Detect which cell encompasses the target text, then output its [x, y] center coordinate. 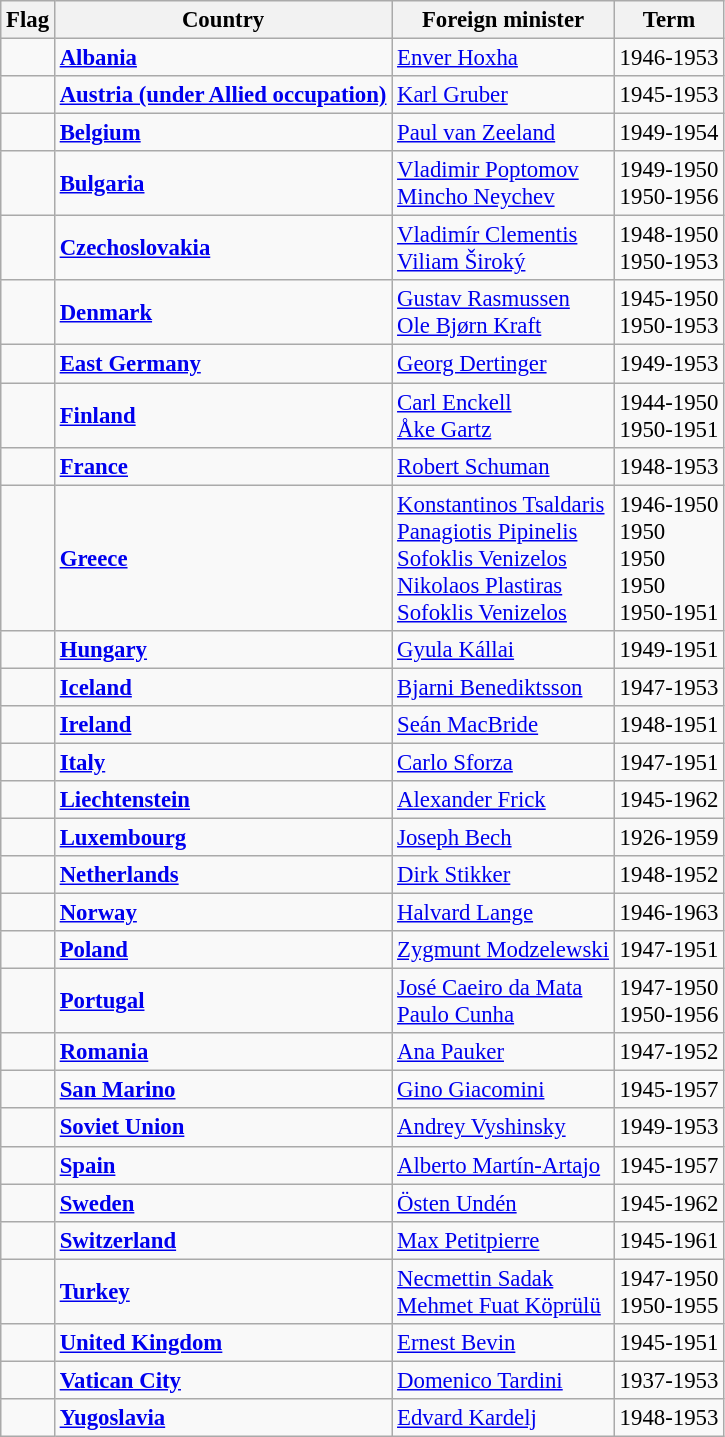
Yugoslavia [222, 1418]
1949-19501950-1956 [668, 184]
Netherlands [222, 875]
1945-1961 [668, 1240]
Halvard Lange [504, 913]
Gustav RasmussenOle Bjørn Kraft [504, 312]
Robert Schuman [504, 466]
Luxembourg [222, 837]
East Germany [222, 364]
Gino Giacomini [504, 1090]
Vladimír ClementisViliam Široký [504, 248]
Vladimir PoptomovMincho Neychev [504, 184]
Poland [222, 950]
Enver Hoxha [504, 58]
Östen Undén [504, 1203]
Andrey Vyshinsky [504, 1128]
Domenico Tardini [504, 1380]
Term [668, 20]
Max Petitpierre [504, 1240]
Edvard Kardelj [504, 1418]
Soviet Union [222, 1128]
Karl Gruber [504, 95]
Ireland [222, 725]
Ana Pauker [504, 1052]
Bjarni Benediktsson [504, 687]
1947-1953 [668, 687]
Czechoslovakia [222, 248]
Spain [222, 1165]
Sweden [222, 1203]
1947-19501950-1956 [668, 1002]
Necmettin SadakMehmet Fuat Köprülü [504, 1292]
Romania [222, 1052]
Greece [222, 558]
Liechtenstein [222, 800]
Bulgaria [222, 184]
Flag [28, 20]
Iceland [222, 687]
United Kingdom [222, 1343]
Gyula Kállai [504, 649]
Turkey [222, 1292]
1926-1959 [668, 837]
Carlo Sforza [504, 762]
1945-19501950-1953 [668, 312]
Country [222, 20]
1949-1951 [668, 649]
Belgium [222, 133]
Hungary [222, 649]
Zygmunt Modzelewski [504, 950]
Alberto Martín-Artajo [504, 1165]
Denmark [222, 312]
1948-19501950-1953 [668, 248]
Konstantinos TsaldarisPanagiotis PipinelisSofoklis VenizelosNikolaos PlastirasSofoklis Venizelos [504, 558]
France [222, 466]
Georg Dertinger [504, 364]
1945-1951 [668, 1343]
Dirk Stikker [504, 875]
Norway [222, 913]
Seán MacBride [504, 725]
Albania [222, 58]
Ernest Bevin [504, 1343]
1948-1951 [668, 725]
Paul van Zeeland [504, 133]
Finland [222, 416]
Italy [222, 762]
1948-1952 [668, 875]
1947-19501950-1955 [668, 1292]
1945-1953 [668, 95]
Portugal [222, 1002]
Joseph Bech [504, 837]
1946-1953 [668, 58]
1937-1953 [668, 1380]
San Marino [222, 1090]
Foreign minister [504, 20]
1946-19501950195019501950-1951 [668, 558]
1944-19501950-1951 [668, 416]
Alexander Frick [504, 800]
José Caeiro da MataPaulo Cunha [504, 1002]
Switzerland [222, 1240]
Austria (under Allied occupation) [222, 95]
1947-1952 [668, 1052]
1949-1954 [668, 133]
Carl EnckellÅke Gartz [504, 416]
1946-1963 [668, 913]
Vatican City [222, 1380]
